Capture the cell that displays the provided text and extract its (X, Y) central coordinate. 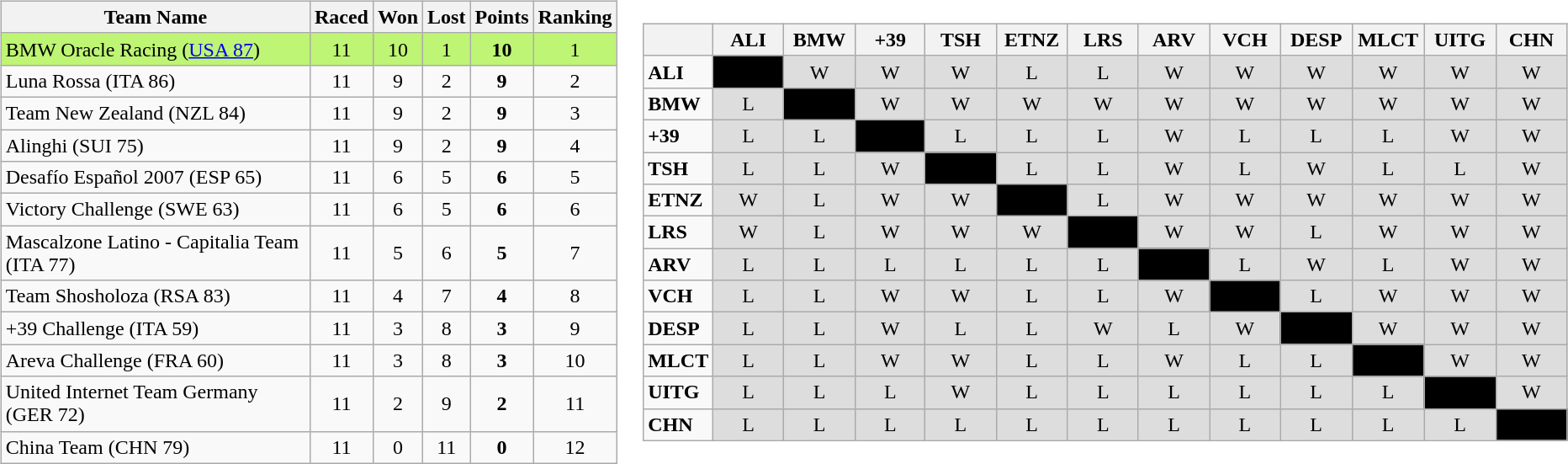
Alinghi (SUI 75) (155, 146)
Luna Rossa (ITA 86) (155, 81)
China Team (CHN 79) (155, 447)
Team New Zealand (NZL 84) (155, 113)
Raced (342, 17)
Desafío Español 2007 (ESP 65) (155, 178)
United Internet Team Germany (GER 72) (155, 404)
Won (397, 17)
Points (501, 17)
Team Name (155, 17)
Areva Challenge (FRA 60) (155, 360)
Ranking (575, 17)
12 (575, 447)
BMW Oracle Racing (USA 87) (155, 49)
Lost (447, 17)
Team Shosholoza (RSA 83) (155, 296)
Victory Challenge (SWE 63) (155, 210)
Mascalzone Latino - Capitalia Team (ITA 77) (155, 253)
+39 Challenge (ITA 59) (155, 328)
